Output the (x, y) coordinate of the center of the cell containing the given text.  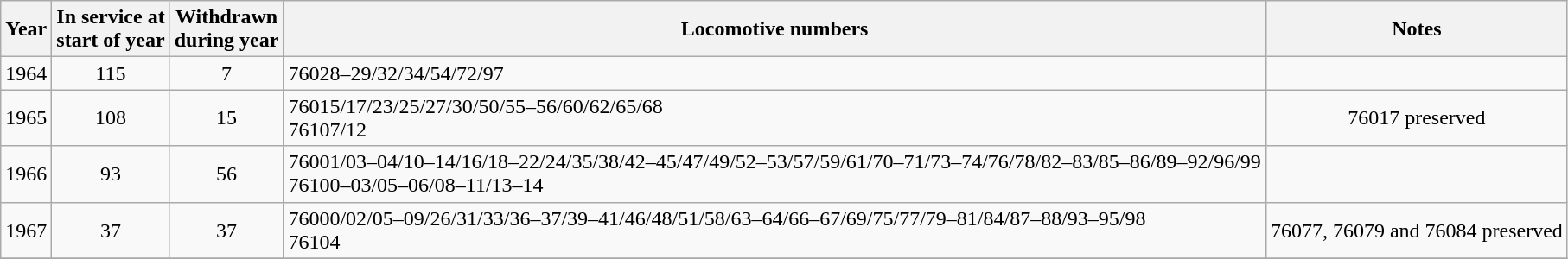
Notes (1416, 29)
76017 preserved (1416, 117)
1967 (26, 230)
Locomotive numbers (774, 29)
7 (226, 73)
Year (26, 29)
108 (111, 117)
1965 (26, 117)
1964 (26, 73)
76015/17/23/25/27/30/50/55–56/60/62/65/6876107/12 (774, 117)
76000/02/05–09/26/31/33/36–37/39–41/46/48/51/58/63–64/66–67/69/75/77/79–81/84/87–88/93–95/98 76104 (774, 230)
76077, 76079 and 76084 preserved (1416, 230)
Withdrawnduring year (226, 29)
1966 (26, 174)
15 (226, 117)
76028–29/32/34/54/72/97 (774, 73)
115 (111, 73)
56 (226, 174)
76001/03–04/10–14/16/18–22/24/35/38/42–45/47/49/52–53/57/59/61/70–71/73–74/76/78/82–83/85–86/89–92/96/9976100–03/05–06/08–11/13–14 (774, 174)
93 (111, 174)
In service atstart of year (111, 29)
